Detect which cell encompasses the target text, then output its [X, Y] center coordinate. 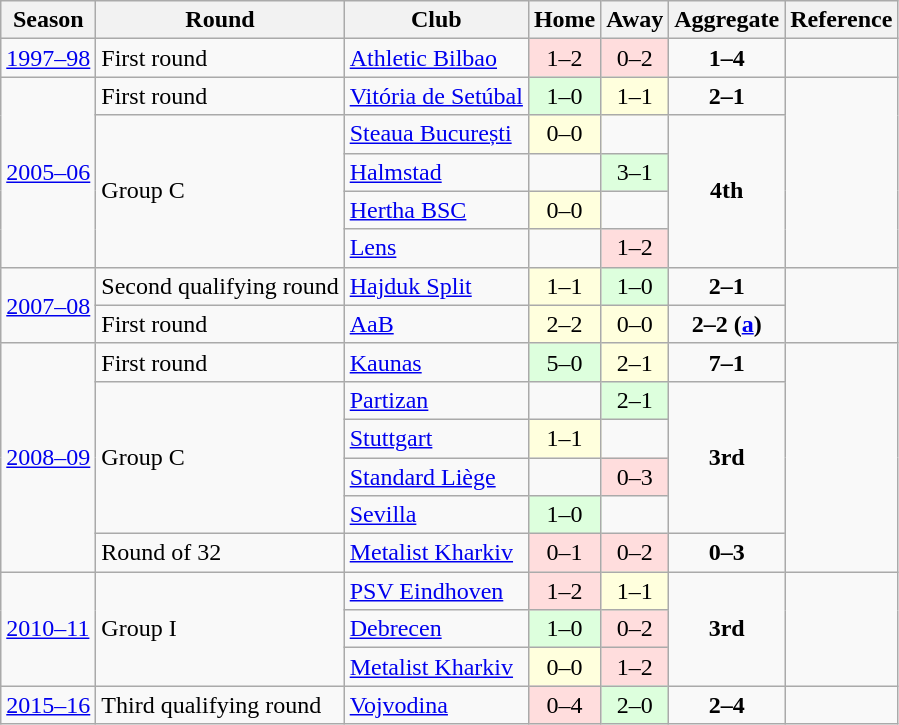
Third qualifying round [220, 705]
Stuttgart [436, 438]
AaB [436, 324]
Sevilla [436, 515]
Vojvodina [436, 705]
Season [48, 20]
Vitória de Setúbal [436, 96]
2–0 [635, 705]
7–1 [727, 362]
2–2 [564, 324]
Club [436, 20]
2015–16 [48, 705]
2008–09 [48, 457]
Athletic Bilbao [436, 58]
Partizan [436, 400]
0–4 [564, 705]
Hajduk Split [436, 286]
Group I [220, 629]
3–1 [635, 172]
Round of 32 [220, 553]
5–0 [564, 362]
Kaunas [436, 362]
Debrecen [436, 629]
Halmstad [436, 172]
Hertha BSC [436, 210]
4th [727, 191]
Steaua București [436, 134]
2–2 (a) [727, 324]
2–4 [727, 705]
Away [635, 20]
1997–98 [48, 58]
Standard Liège [436, 477]
2007–08 [48, 305]
2010–11 [48, 629]
1–4 [727, 58]
Lens [436, 248]
Aggregate [727, 20]
Home [564, 20]
Round [220, 20]
0–1 [564, 553]
PSV Eindhoven [436, 591]
Second qualifying round [220, 286]
Reference [842, 20]
2005–06 [48, 172]
